Capture the cell that displays the provided text and extract its [x, y] central coordinate. 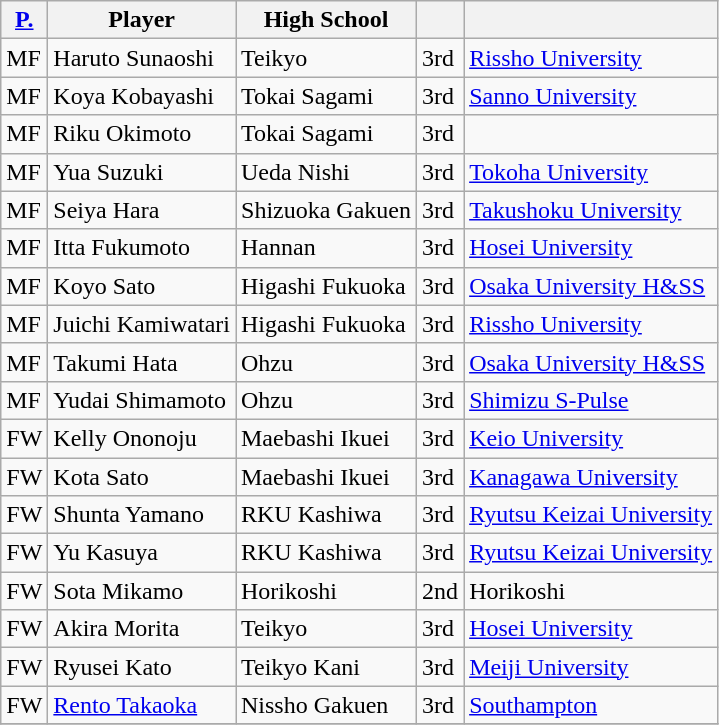
Sanno University [591, 96]
Itta Fukumoto [142, 248]
Player [142, 20]
Koyo Sato [142, 286]
Shunta Yamano [142, 515]
Haruto Sunaoshi [142, 58]
Kanagawa University [591, 477]
Rento Takaoka [142, 705]
Sota Mikamo [142, 591]
Yudai Shimamoto [142, 400]
P. [24, 20]
High School [326, 20]
Yua Suzuki [142, 172]
Tokoha University [591, 172]
Ueda Nishi [326, 172]
Koya Kobayashi [142, 96]
Juichi Kamiwatari [142, 324]
Keio University [591, 438]
Takushoku University [591, 210]
Takumi Hata [142, 362]
Ryusei Kato [142, 667]
Teikyo Kani [326, 667]
Akira Morita [142, 629]
Seiya Hara [142, 210]
Riku Okimoto [142, 134]
Hannan [326, 248]
2nd [440, 591]
Shimizu S-Pulse [591, 400]
Kelly Ononoju [142, 438]
Southampton [591, 705]
Kota Sato [142, 477]
Yu Kasuya [142, 553]
Nissho Gakuen [326, 705]
Meiji University [591, 667]
Shizuoka Gakuen [326, 210]
